Identify which cell holds the provided text, then report its [X, Y] central coordinate. 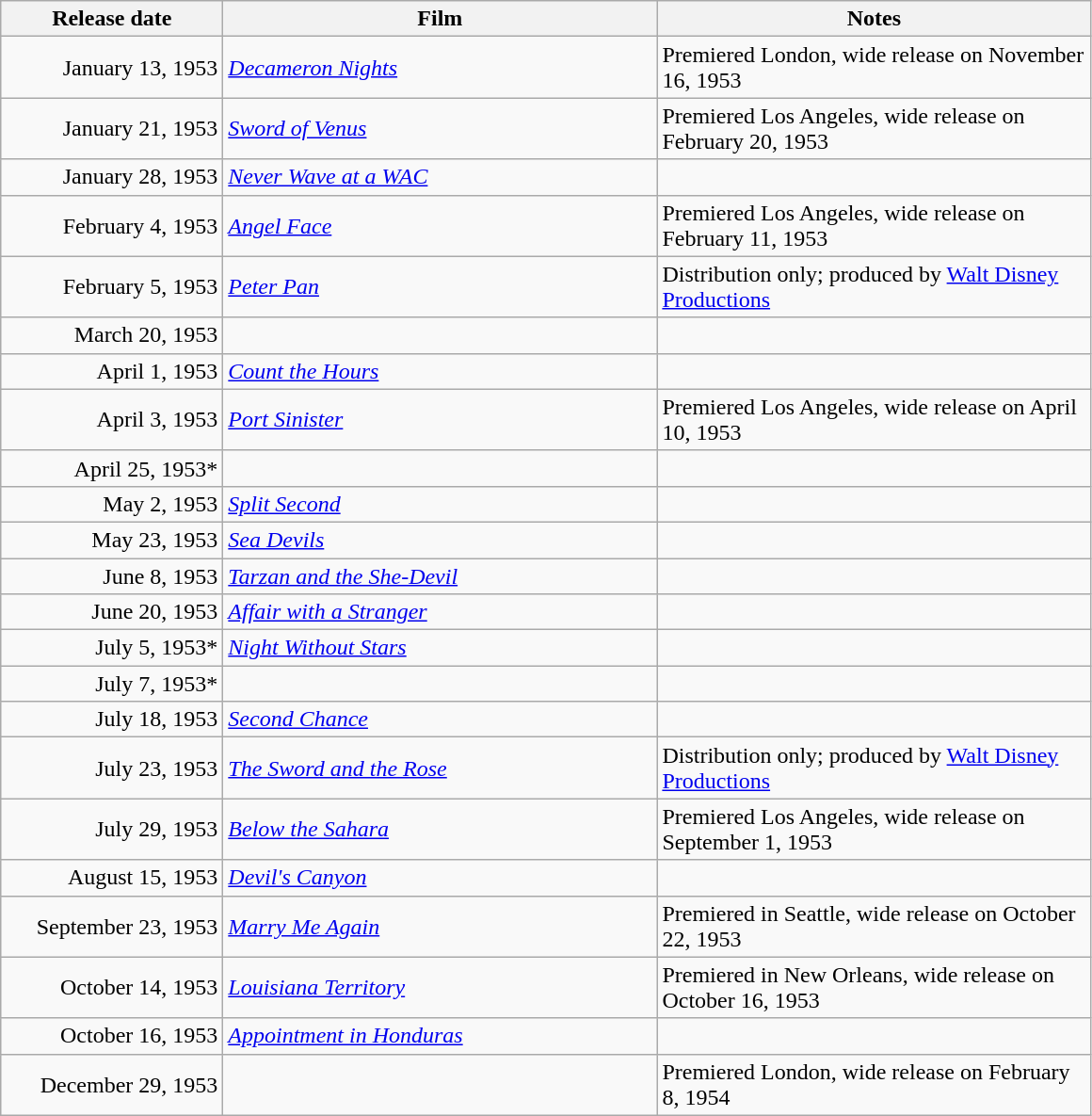
Marry Me Again [441, 927]
Night Without Stars [441, 648]
April 1, 1953 [112, 371]
Premiered in Seattle, wide release on October 22, 1953 [874, 927]
July 18, 1953 [112, 720]
Tarzan and the She-Devil [441, 575]
Below the Sahara [441, 829]
Decameron Nights [441, 68]
Notes [874, 19]
Premiered in New Orleans, wide release on October 16, 1953 [874, 987]
March 20, 1953 [112, 335]
September 23, 1953 [112, 927]
Second Chance [441, 720]
May 2, 1953 [112, 504]
Peter Pan [441, 286]
April 3, 1953 [112, 420]
July 29, 1953 [112, 829]
January 21, 1953 [112, 128]
July 5, 1953* [112, 648]
May 23, 1953 [112, 540]
Premiered Los Angeles, wide release on April 10, 1953 [874, 420]
June 8, 1953 [112, 575]
Release date [112, 19]
Premiered Los Angeles, wide release on February 11, 1953 [874, 226]
Angel Face [441, 226]
January 28, 1953 [112, 177]
Never Wave at a WAC [441, 177]
October 16, 1953 [112, 1036]
Appointment in Honduras [441, 1036]
Premiered Los Angeles, wide release on September 1, 1953 [874, 829]
Film [441, 19]
July 23, 1953 [112, 768]
Premiered London, wide release on February 8, 1954 [874, 1085]
Sword of Venus [441, 128]
January 13, 1953 [112, 68]
October 14, 1953 [112, 987]
Premiered Los Angeles, wide release on February 20, 1953 [874, 128]
December 29, 1953 [112, 1085]
June 20, 1953 [112, 612]
February 4, 1953 [112, 226]
April 25, 1953* [112, 468]
Split Second [441, 504]
Affair with a Stranger [441, 612]
The Sword and the Rose [441, 768]
Devil's Canyon [441, 878]
Premiered London, wide release on November 16, 1953 [874, 68]
August 15, 1953 [112, 878]
Louisiana Territory [441, 987]
Sea Devils [441, 540]
February 5, 1953 [112, 286]
July 7, 1953* [112, 684]
Port Sinister [441, 420]
Count the Hours [441, 371]
